Search for the cell housing the specified text and yield its (x, y) center coordinate. 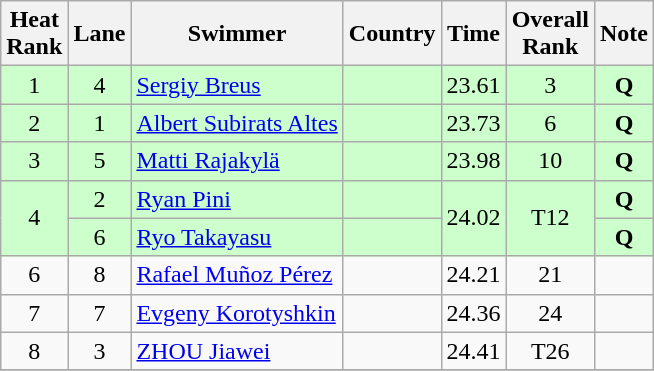
Ryo Takayasu (237, 237)
Country (392, 34)
Ryan Pini (237, 199)
23.61 (474, 85)
21 (550, 275)
Time (474, 34)
10 (550, 161)
T26 (550, 351)
5 (100, 161)
OverallRank (550, 34)
24.21 (474, 275)
Rafael Muñoz Pérez (237, 275)
24.02 (474, 218)
Lane (100, 34)
24.41 (474, 351)
Evgeny Korotyshkin (237, 313)
24 (550, 313)
23.98 (474, 161)
Swimmer (237, 34)
Note (624, 34)
Sergiy Breus (237, 85)
T12 (550, 218)
Heat Rank (34, 34)
Matti Rajakylä (237, 161)
Albert Subirats Altes (237, 123)
24.36 (474, 313)
23.73 (474, 123)
ZHOU Jiawei (237, 351)
